Scan for the cell matching the given text and deliver its (X, Y) coordinate at center. 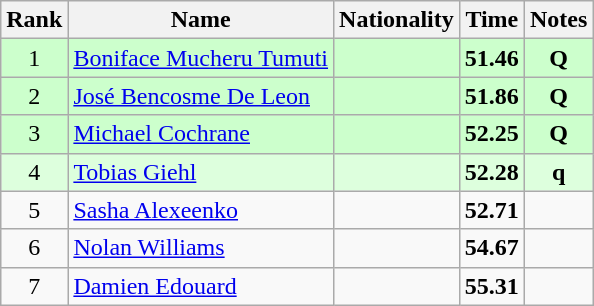
q (558, 172)
Michael Cochrane (201, 134)
José Bencosme De Leon (201, 96)
7 (34, 286)
Rank (34, 20)
55.31 (492, 286)
Name (201, 20)
Nationality (397, 20)
Time (492, 20)
Sasha Alexeenko (201, 210)
2 (34, 96)
4 (34, 172)
52.28 (492, 172)
52.25 (492, 134)
Boniface Mucheru Tumuti (201, 58)
51.46 (492, 58)
Nolan Williams (201, 248)
3 (34, 134)
Tobias Giehl (201, 172)
Damien Edouard (201, 286)
51.86 (492, 96)
6 (34, 248)
5 (34, 210)
1 (34, 58)
Notes (558, 20)
54.67 (492, 248)
52.71 (492, 210)
